Return (x, y) of the center of cell containing provided text 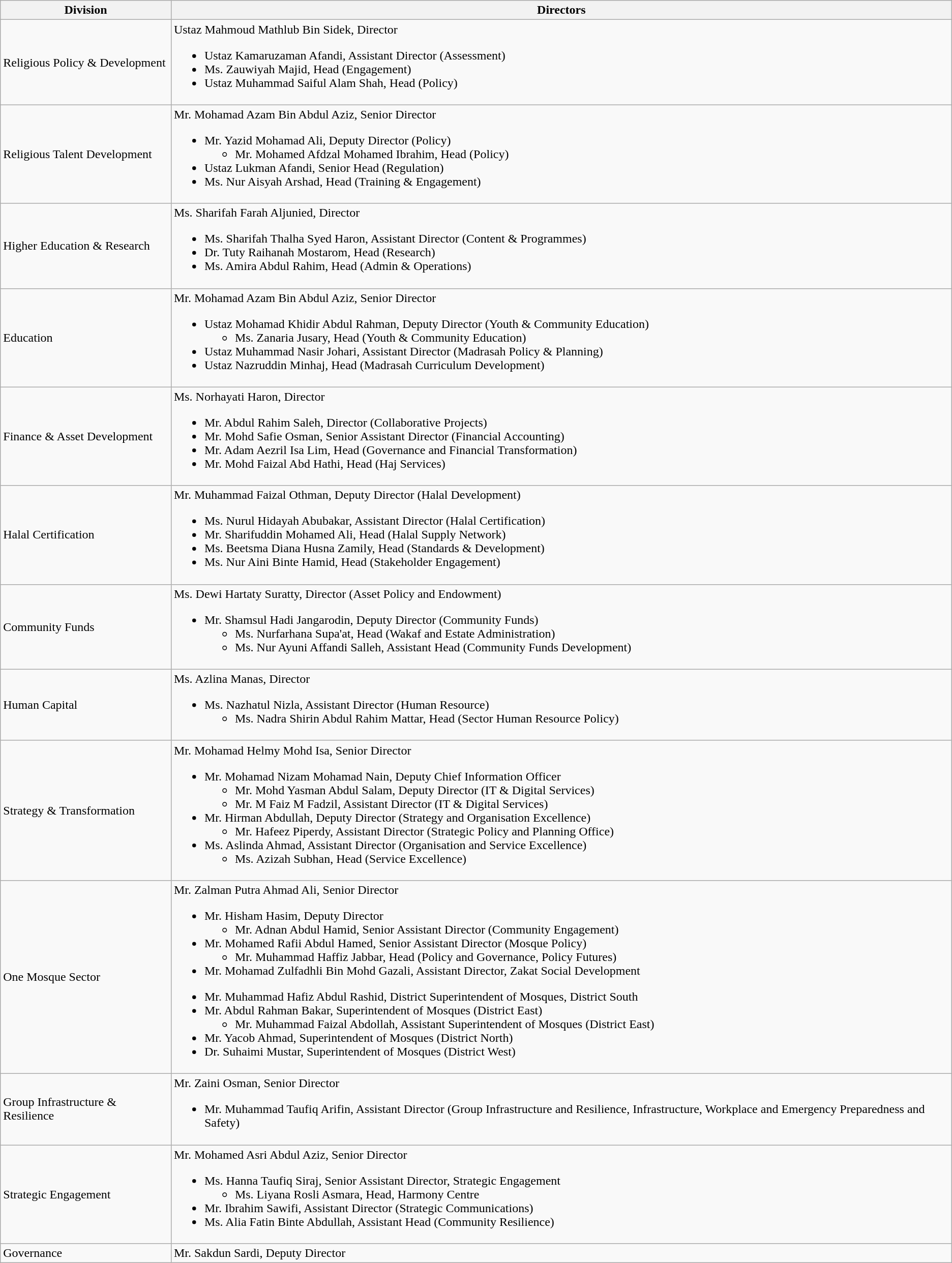
Group Infrastructure & Resilience (86, 1109)
Finance & Asset Development (86, 436)
Halal Certification (86, 535)
Human Capital (86, 705)
Higher Education & Research (86, 246)
Division (86, 10)
Mr. Sakdun Sardi, Deputy Director (561, 1253)
Governance (86, 1253)
Directors (561, 10)
Religious Policy & Development (86, 62)
Religious Talent Development (86, 154)
One Mosque Sector (86, 977)
Strategic Engagement (86, 1194)
Education (86, 338)
Strategy & Transformation (86, 810)
Community Funds (86, 626)
